Identify which cell holds the provided text, then report its [x, y] central coordinate. 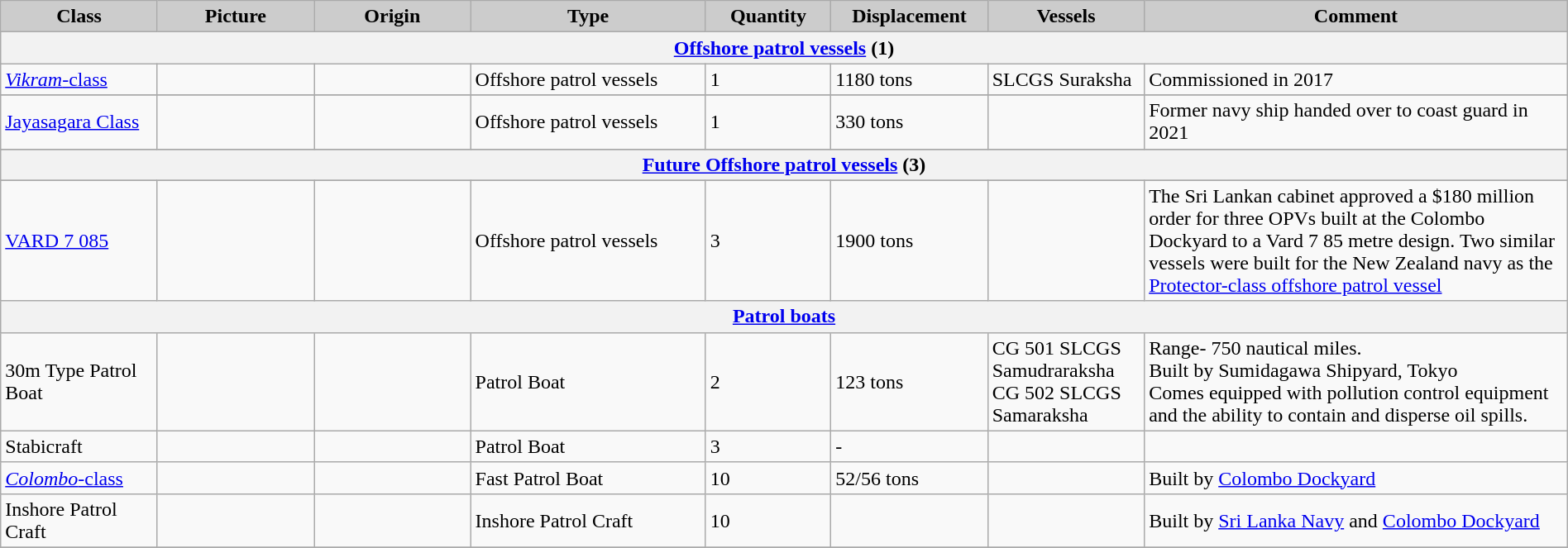
52/56 tons [910, 478]
VARD 7 085 [79, 241]
Jayasagara Class [79, 122]
1180 tons [910, 79]
30m Type Patrol Boat [79, 382]
Built by Sri Lanka Navy and Colombo Dockyard [1356, 521]
123 tons [910, 382]
Commissioned in 2017 [1356, 79]
SLCGS Suraksha [1065, 79]
Fast Patrol Boat [588, 478]
Displacement [910, 17]
Stabicraft [79, 446]
Origin [392, 17]
Offshore patrol vessels (1) [784, 48]
CG 501 SLCGS Samudraraksha CG 502 SLCGS Samaraksha [1065, 382]
- [910, 446]
Patrol boats [784, 317]
Built by Colombo Dockyard [1356, 478]
2 [768, 382]
Vessels [1065, 17]
Comment [1356, 17]
Type [588, 17]
Vikram-class [79, 79]
Class [79, 17]
1900 tons [910, 241]
Quantity [768, 17]
Picture [235, 17]
Colombo-class [79, 478]
Former navy ship handed over to coast guard in 2021 [1356, 122]
Future Offshore patrol vessels (3) [784, 164]
330 tons [910, 122]
